Return the (x, y) coordinate for the center point of the cell that contains the specified text.  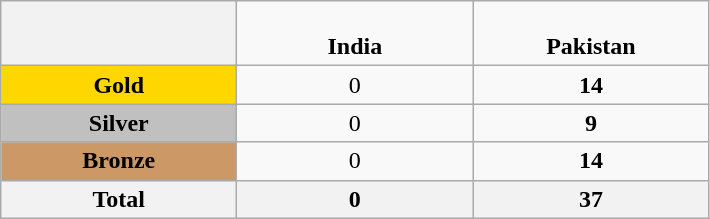
Total (119, 199)
37 (591, 199)
Bronze (119, 161)
India (355, 34)
Gold (119, 85)
Pakistan (591, 34)
9 (591, 123)
Silver (119, 123)
